Determine the (X, Y) coordinate at the center of the cell enclosing the given text.  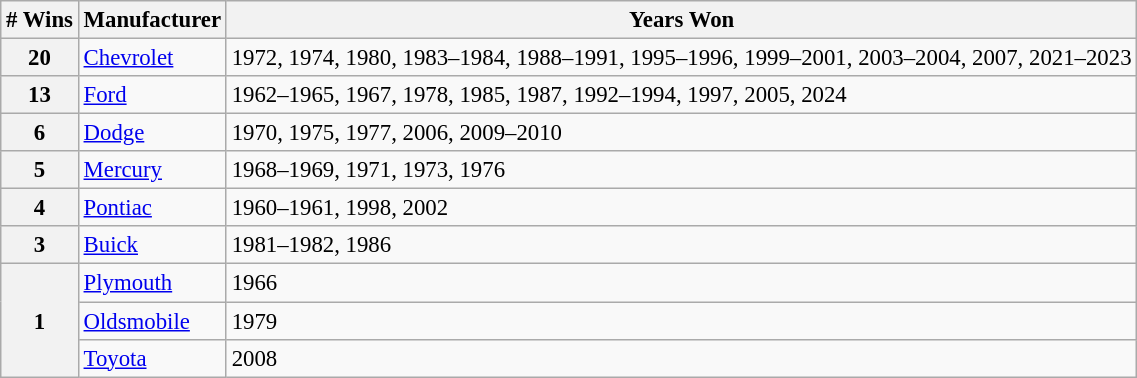
Chevrolet (152, 58)
1970, 1975, 1977, 2006, 2009–2010 (681, 133)
13 (40, 95)
Plymouth (152, 283)
3 (40, 245)
2008 (681, 358)
Toyota (152, 358)
1962–1965, 1967, 1978, 1985, 1987, 1992–1994, 1997, 2005, 2024 (681, 95)
6 (40, 133)
Ford (152, 95)
1 (40, 320)
Buick (152, 245)
20 (40, 58)
Pontiac (152, 208)
1979 (681, 321)
Manufacturer (152, 20)
1966 (681, 283)
Dodge (152, 133)
Years Won (681, 20)
# Wins (40, 20)
4 (40, 208)
1972, 1974, 1980, 1983–1984, 1988–1991, 1995–1996, 1999–2001, 2003–2004, 2007, 2021–2023 (681, 58)
Oldsmobile (152, 321)
1968–1969, 1971, 1973, 1976 (681, 170)
1960–1961, 1998, 2002 (681, 208)
1981–1982, 1986 (681, 245)
5 (40, 170)
Mercury (152, 170)
